Find where the given text appears and provide that cell's center as (x, y) coordinate. 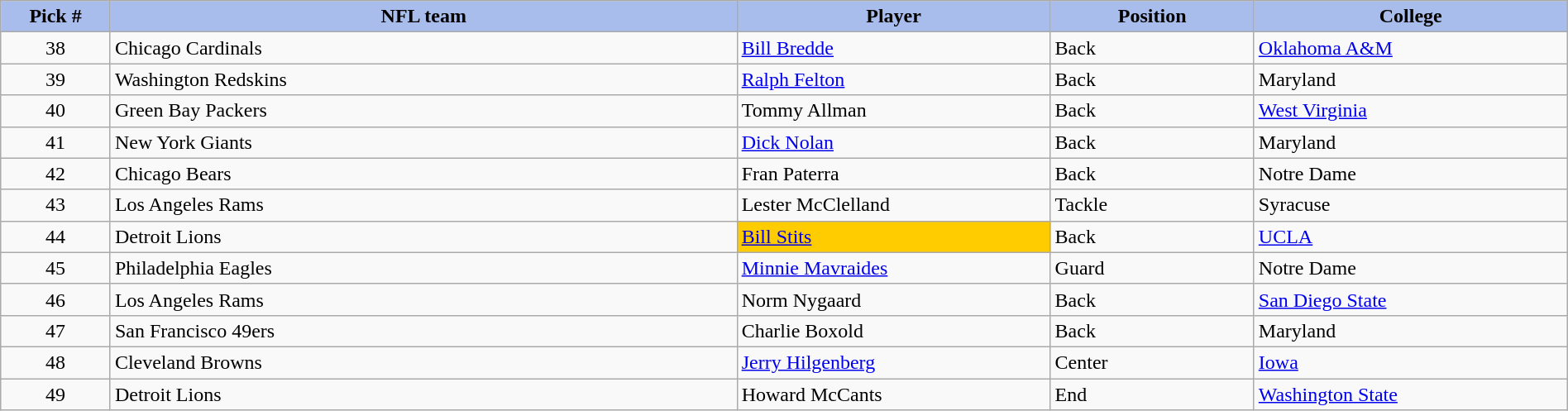
Bill Bredde (893, 48)
New York Giants (423, 142)
End (1152, 394)
Jerry Hilgenberg (893, 362)
Charlie Boxold (893, 331)
Howard McCants (893, 394)
College (1411, 17)
40 (56, 111)
38 (56, 48)
Bill Stits (893, 237)
Minnie Mavraides (893, 268)
West Virginia (1411, 111)
Norm Nygaard (893, 299)
47 (56, 331)
45 (56, 268)
Dick Nolan (893, 142)
Green Bay Packers (423, 111)
39 (56, 79)
Tackle (1152, 205)
Fran Paterra (893, 174)
Tommy Allman (893, 111)
49 (56, 394)
Player (893, 17)
Washington State (1411, 394)
Washington Redskins (423, 79)
Syracuse (1411, 205)
Guard (1152, 268)
Pick # (56, 17)
Iowa (1411, 362)
Ralph Felton (893, 79)
NFL team (423, 17)
Center (1152, 362)
Chicago Bears (423, 174)
44 (56, 237)
41 (56, 142)
San Diego State (1411, 299)
Chicago Cardinals (423, 48)
48 (56, 362)
Position (1152, 17)
Cleveland Browns (423, 362)
43 (56, 205)
Oklahoma A&M (1411, 48)
UCLA (1411, 237)
Philadelphia Eagles (423, 268)
46 (56, 299)
San Francisco 49ers (423, 331)
42 (56, 174)
Lester McClelland (893, 205)
